Locate the cell with the specified text and output its [x, y] center coordinate. 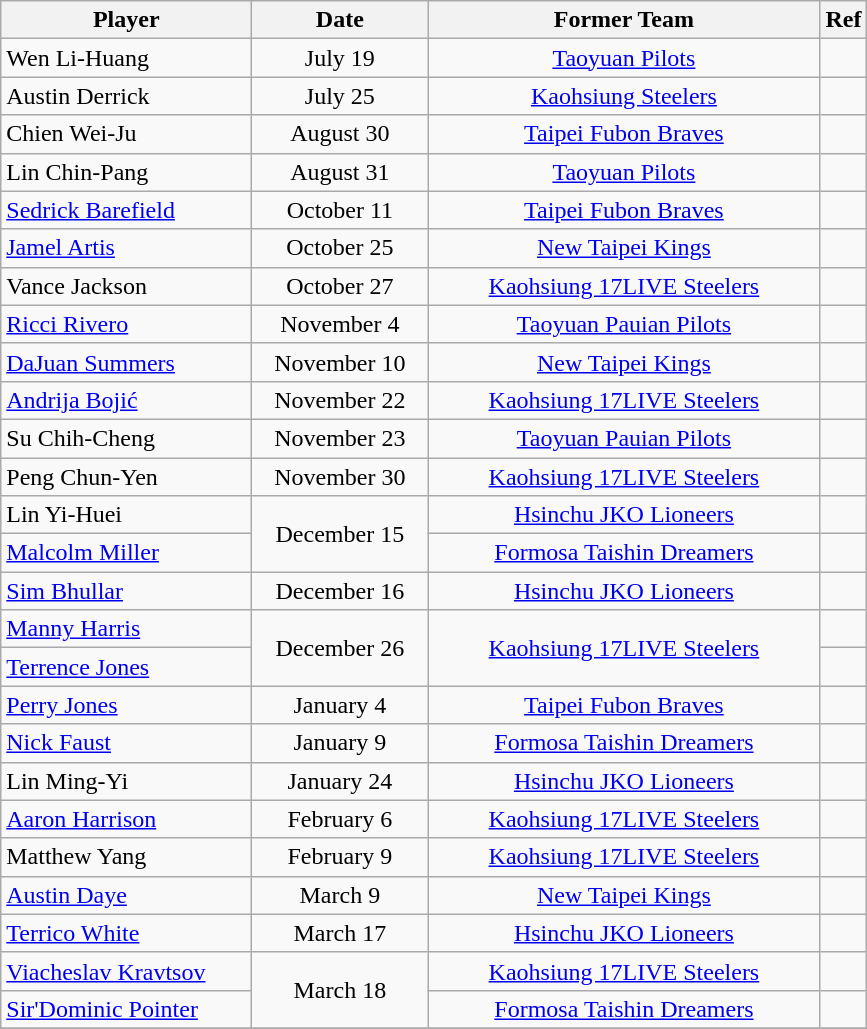
Jamel Artis [126, 248]
Terrico White [126, 933]
Nick Faust [126, 743]
Lin Ming-Yi [126, 781]
Ricci Rivero [126, 324]
February 9 [340, 857]
March 17 [340, 933]
November 22 [340, 400]
Lin Chin-Pang [126, 172]
July 19 [340, 58]
Austin Daye [126, 895]
Andrija Bojić [126, 400]
November 4 [340, 324]
DaJuan Summers [126, 362]
March 18 [340, 990]
Sedrick Barefield [126, 210]
Kaohsiung Steelers [624, 96]
Austin Derrick [126, 96]
Su Chih-Cheng [126, 438]
August 30 [340, 134]
Sir'Dominic Pointer [126, 1009]
Ref [844, 20]
March 9 [340, 895]
Perry Jones [126, 705]
October 25 [340, 248]
January 24 [340, 781]
October 27 [340, 286]
Chien Wei-Ju [126, 134]
December 15 [340, 534]
July 25 [340, 96]
November 10 [340, 362]
Wen Li-Huang [126, 58]
Lin Yi-Huei [126, 515]
Matthew Yang [126, 857]
October 11 [340, 210]
Sim Bhullar [126, 591]
January 9 [340, 743]
November 23 [340, 438]
Terrence Jones [126, 667]
Former Team [624, 20]
Vance Jackson [126, 286]
Aaron Harrison [126, 819]
Date [340, 20]
December 16 [340, 591]
Manny Harris [126, 629]
November 30 [340, 477]
December 26 [340, 648]
Viacheslav Kravtsov [126, 971]
Player [126, 20]
Malcolm Miller [126, 553]
January 4 [340, 705]
February 6 [340, 819]
August 31 [340, 172]
Peng Chun-Yen [126, 477]
